Determine the (x, y) coordinate at the center of the cell enclosing the given text.  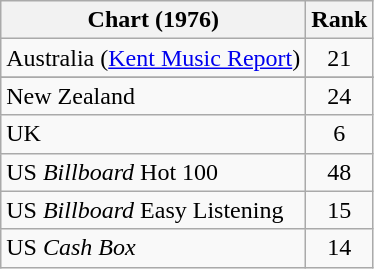
48 (340, 172)
US Cash Box (154, 248)
21 (340, 58)
US Billboard Easy Listening (154, 210)
24 (340, 96)
Chart (1976) (154, 20)
New Zealand (154, 96)
Rank (340, 20)
US Billboard Hot 100 (154, 172)
14 (340, 248)
UK (154, 134)
Australia (Kent Music Report) (154, 58)
6 (340, 134)
15 (340, 210)
